Pinpoint the cell where the given text exists, returning its [X, Y] midpoint coordinate. 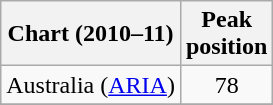
Australia (ARIA) [91, 85]
Peakposition [226, 34]
Chart (2010–11) [91, 34]
78 [226, 85]
